Return the [x, y] coordinate for the center point of the cell that contains the specified text.  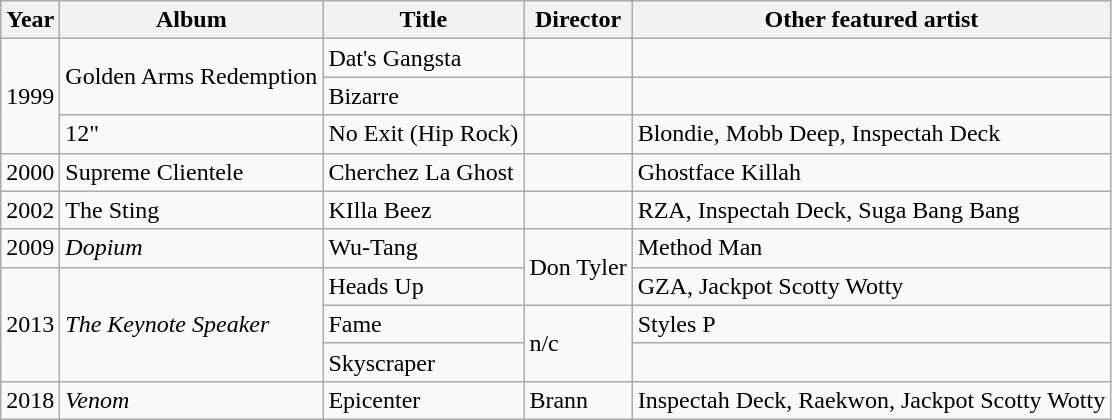
KIlla Beez [424, 210]
1999 [30, 96]
GZA, Jackpot Scotty Wotty [872, 286]
2002 [30, 210]
Title [424, 20]
Supreme Clientele [192, 172]
Album [192, 20]
Bizarre [424, 96]
Dat's Gangsta [424, 58]
2018 [30, 400]
Inspectah Deck, Raekwon, Jackpot Scotty Wotty [872, 400]
Wu-Tang [424, 248]
Year [30, 20]
Venom [192, 400]
Cherchez La Ghost [424, 172]
Method Man [872, 248]
Styles P [872, 324]
n/c [578, 343]
Epicenter [424, 400]
Other featured artist [872, 20]
Ghostface Killah [872, 172]
RZA, Inspectah Deck, Suga Bang Bang [872, 210]
Director [578, 20]
2013 [30, 324]
Brann [578, 400]
Heads Up [424, 286]
Fame [424, 324]
2009 [30, 248]
Skyscraper [424, 362]
12" [192, 134]
Blondie, Mobb Deep, Inspectah Deck [872, 134]
The Keynote Speaker [192, 324]
Don Tyler [578, 267]
The Sting [192, 210]
No Exit (Hip Rock) [424, 134]
2000 [30, 172]
Golden Arms Redemption [192, 77]
Dopium [192, 248]
